Extract the [X, Y] coordinate from the center of the cell holding the provided text.  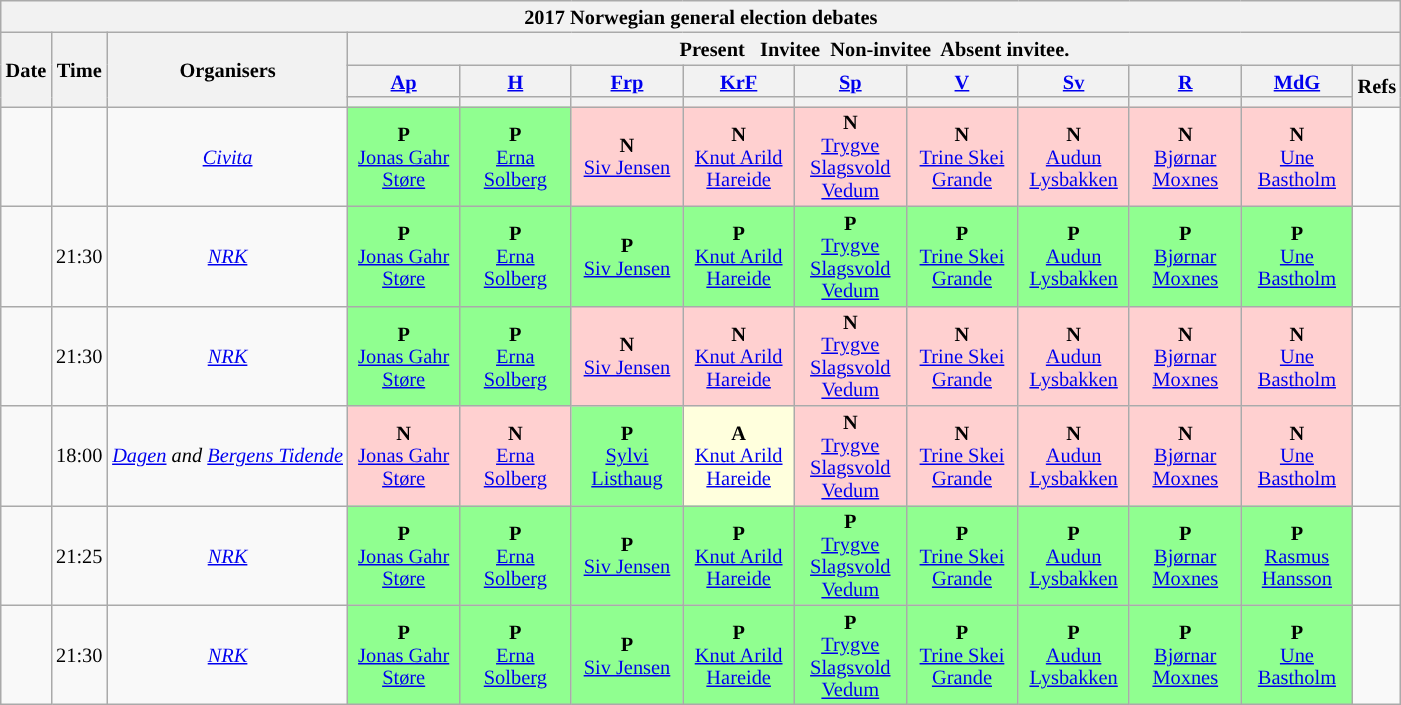
21:25 [79, 555]
Refs [1377, 86]
KrF [739, 81]
Sv [1074, 81]
H [515, 81]
Organisers [228, 69]
Dagen and Bergens Tidende [228, 455]
Present Invitee Non-invitee Absent invitee. [874, 48]
18:00 [79, 455]
Frp [627, 81]
Civita [228, 156]
Time [79, 69]
NJonas Gahr Støre [404, 455]
PRasmus Hansson [1297, 555]
MdG [1297, 81]
V [962, 81]
PSylvi Listhaug [627, 455]
NErna Solberg [515, 455]
AKnut Arild Hareide [739, 455]
Ap [404, 81]
R [1185, 81]
2017 Norwegian general election debates [701, 16]
Sp [850, 81]
Date [26, 69]
